Provide the [x, y] coordinate of the cell's center where the given text is located.  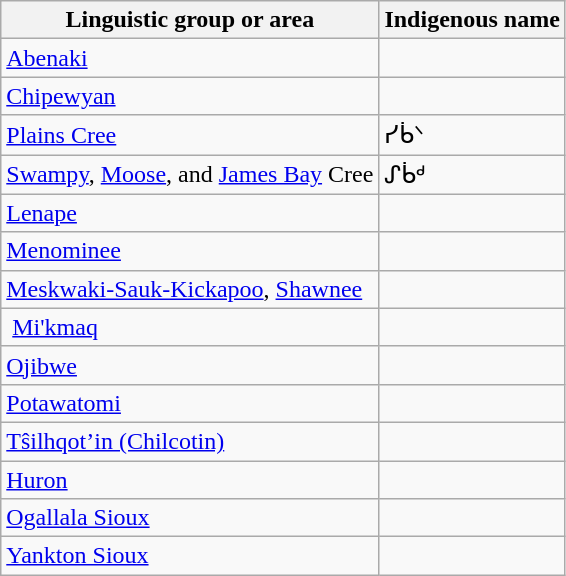
Tŝilhqot’in (Chilcotin) [190, 441]
‌ Mi'kmaq [190, 327]
Lenape [190, 213]
Menominee [190, 251]
Abenaki [190, 58]
Indigenous name [472, 20]
ᔑᑳᒄ [472, 174]
Linguistic group or area [190, 20]
Swampy, Moose, and James Bay Cree [190, 174]
Huron [190, 479]
Potawatomi [190, 403]
ᓯᑳᐠ [472, 135]
Plains Cree [190, 135]
Ogallala Sioux [190, 518]
Yankton Sioux [190, 556]
Ojibwe [190, 365]
Chipewyan [190, 96]
Meskwaki-Sauk-Kickapoo, Shawnee [190, 289]
